Provide the [x, y] coordinate of the cell's center where the given text is located.  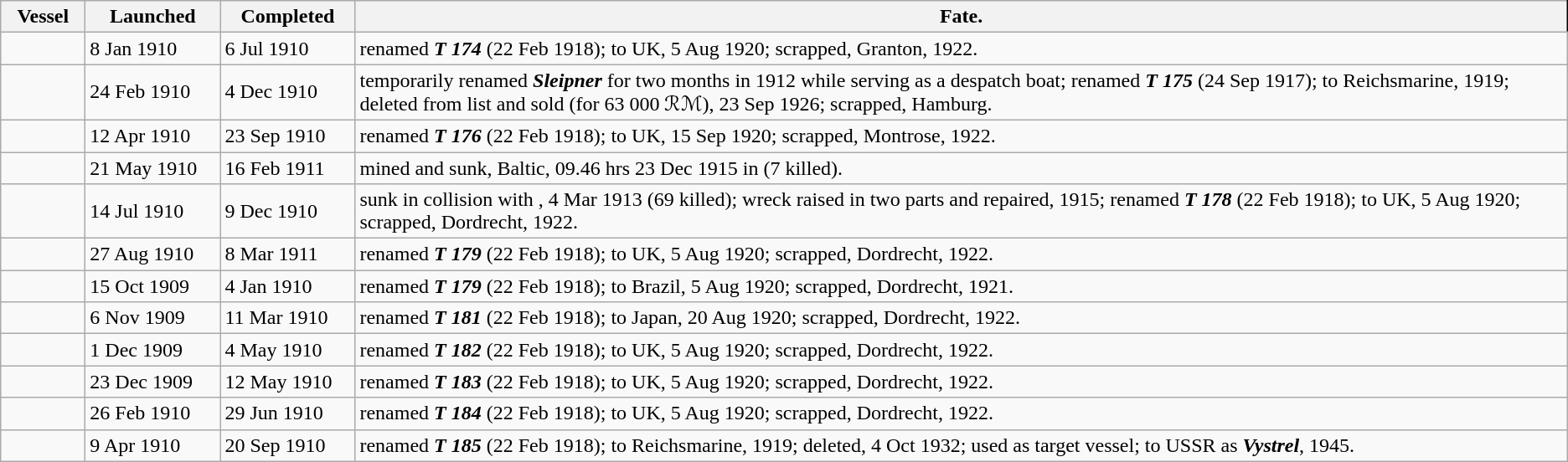
12 May 1910 [288, 382]
4 Dec 1910 [288, 92]
27 Aug 1910 [152, 254]
16 Feb 1911 [288, 168]
Launched [152, 17]
renamed T 185 (22 Feb 1918); to Reichsmarine, 1919; deleted, 4 Oct 1932; used as target vessel; to USSR as Vystrel, 1945. [962, 445]
renamed T 182 (22 Feb 1918); to UK, 5 Aug 1920; scrapped, Dordrecht, 1922. [962, 350]
9 Apr 1910 [152, 445]
26 Feb 1910 [152, 413]
Vessel [44, 17]
23 Dec 1909 [152, 382]
15 Oct 1909 [152, 286]
24 Feb 1910 [152, 92]
12 Apr 1910 [152, 136]
9 Dec 1910 [288, 211]
renamed T 174 (22 Feb 1918); to UK, 5 Aug 1920; scrapped, Granton, 1922. [962, 49]
renamed T 181 (22 Feb 1918); to Japan, 20 Aug 1920; scrapped, Dordrecht, 1922. [962, 318]
Fate. [962, 17]
renamed T 179 (22 Feb 1918); to UK, 5 Aug 1920; scrapped, Dordrecht, 1922. [962, 254]
23 Sep 1910 [288, 136]
29 Jun 1910 [288, 413]
1 Dec 1909 [152, 350]
14 Jul 1910 [152, 211]
renamed T 179 (22 Feb 1918); to Brazil, 5 Aug 1920; scrapped, Dordrecht, 1921. [962, 286]
20 Sep 1910 [288, 445]
Completed [288, 17]
6 Nov 1909 [152, 318]
mined and sunk, Baltic, 09.46 hrs 23 Dec 1915 in (7 killed). [962, 168]
4 May 1910 [288, 350]
4 Jan 1910 [288, 286]
renamed T 183 (22 Feb 1918); to UK, 5 Aug 1920; scrapped, Dordrecht, 1922. [962, 382]
8 Mar 1911 [288, 254]
renamed T 176 (22 Feb 1918); to UK, 15 Sep 1920; scrapped, Montrose, 1922. [962, 136]
11 Mar 1910 [288, 318]
21 May 1910 [152, 168]
8 Jan 1910 [152, 49]
renamed T 184 (22 Feb 1918); to UK, 5 Aug 1920; scrapped, Dordrecht, 1922. [962, 413]
6 Jul 1910 [288, 49]
